Output the (X, Y) coordinate of the center of the cell containing the given text.  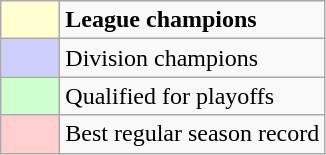
Qualified for playoffs (192, 96)
Best regular season record (192, 134)
League champions (192, 20)
Division champions (192, 58)
